Detect which cell encompasses the target text, then output its [x, y] center coordinate. 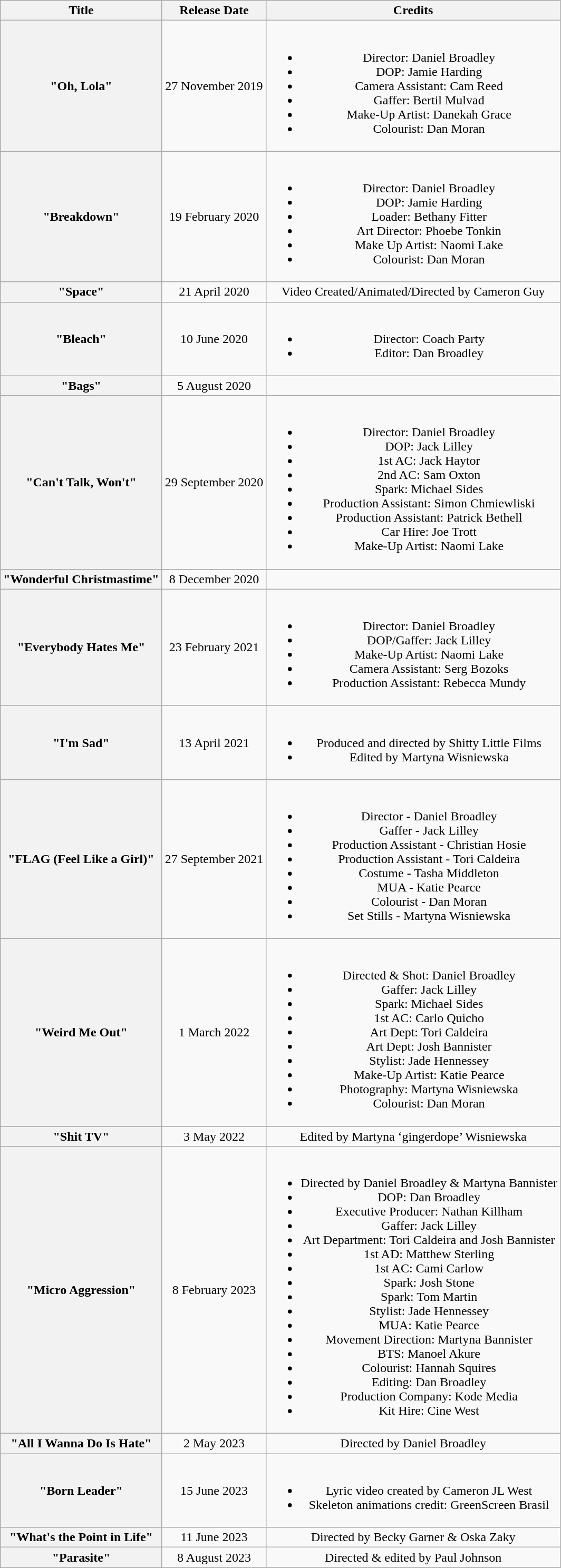
Release Date [214, 11]
21 April 2020 [214, 292]
Directed & edited by Paul Johnson [413, 1557]
Produced and directed by Shitty Little FilmsEdited by Martyna Wisniewska [413, 742]
"Shit TV" [81, 1136]
Edited by Martyna ‘gingerdope’ Wisniewska [413, 1136]
8 December 2020 [214, 579]
"Parasite" [81, 1557]
"What's the Point in Life" [81, 1537]
"Bags" [81, 386]
"I'm Sad" [81, 742]
Director: Coach PartyEditor: Dan Broadley [413, 339]
Video Created/Animated/Directed by Cameron Guy [413, 292]
"Everybody Hates Me" [81, 647]
10 June 2020 [214, 339]
"Micro Aggression" [81, 1290]
3 May 2022 [214, 1136]
27 November 2019 [214, 86]
11 June 2023 [214, 1537]
Director: Daniel BroadleyDOP: Jamie HardingLoader: Bethany FitterArt Director: Phoebe TonkinMake Up Artist: Naomi LakeColourist: Dan Moran [413, 217]
8 August 2023 [214, 1557]
"Breakdown" [81, 217]
15 June 2023 [214, 1491]
Director: Daniel BroadleyDOP/Gaffer: Jack LilleyMake-Up Artist: Naomi LakeCamera Assistant: Serg BozoksProduction Assistant: Rebecca Mundy [413, 647]
2 May 2023 [214, 1444]
"Can't Talk, Won't" [81, 483]
Directed by Becky Garner & Oska Zaky [413, 1537]
Directed by Daniel Broadley [413, 1444]
"All I Wanna Do Is Hate" [81, 1444]
Lyric video created by Cameron JL WestSkeleton animations credit: GreenScreen Brasil [413, 1491]
8 February 2023 [214, 1290]
Director: Daniel BroadleyDOP: Jamie HardingCamera Assistant: Cam ReedGaffer: Bertil MulvadMake-Up Artist: Danekah GraceColourist: Dan Moran [413, 86]
"Space" [81, 292]
"Oh, Lola" [81, 86]
"Bleach" [81, 339]
5 August 2020 [214, 386]
13 April 2021 [214, 742]
1 March 2022 [214, 1032]
"Wonderful Christmastime" [81, 579]
27 September 2021 [214, 859]
"FLAG (Feel Like a Girl)" [81, 859]
Title [81, 11]
19 February 2020 [214, 217]
23 February 2021 [214, 647]
Credits [413, 11]
"Weird Me Out" [81, 1032]
29 September 2020 [214, 483]
"Born Leader" [81, 1491]
